Determine the (X, Y) coordinate at the center of the cell enclosing the given text.  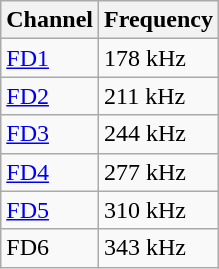
310 kHz (159, 210)
Frequency (159, 20)
178 kHz (159, 58)
277 kHz (159, 172)
211 kHz (159, 96)
FD5 (50, 210)
Channel (50, 20)
244 kHz (159, 134)
FD2 (50, 96)
FD4 (50, 172)
FD6 (50, 248)
343 kHz (159, 248)
FD1 (50, 58)
FD3 (50, 134)
